Detect which cell encompasses the target text, then output its (x, y) center coordinate. 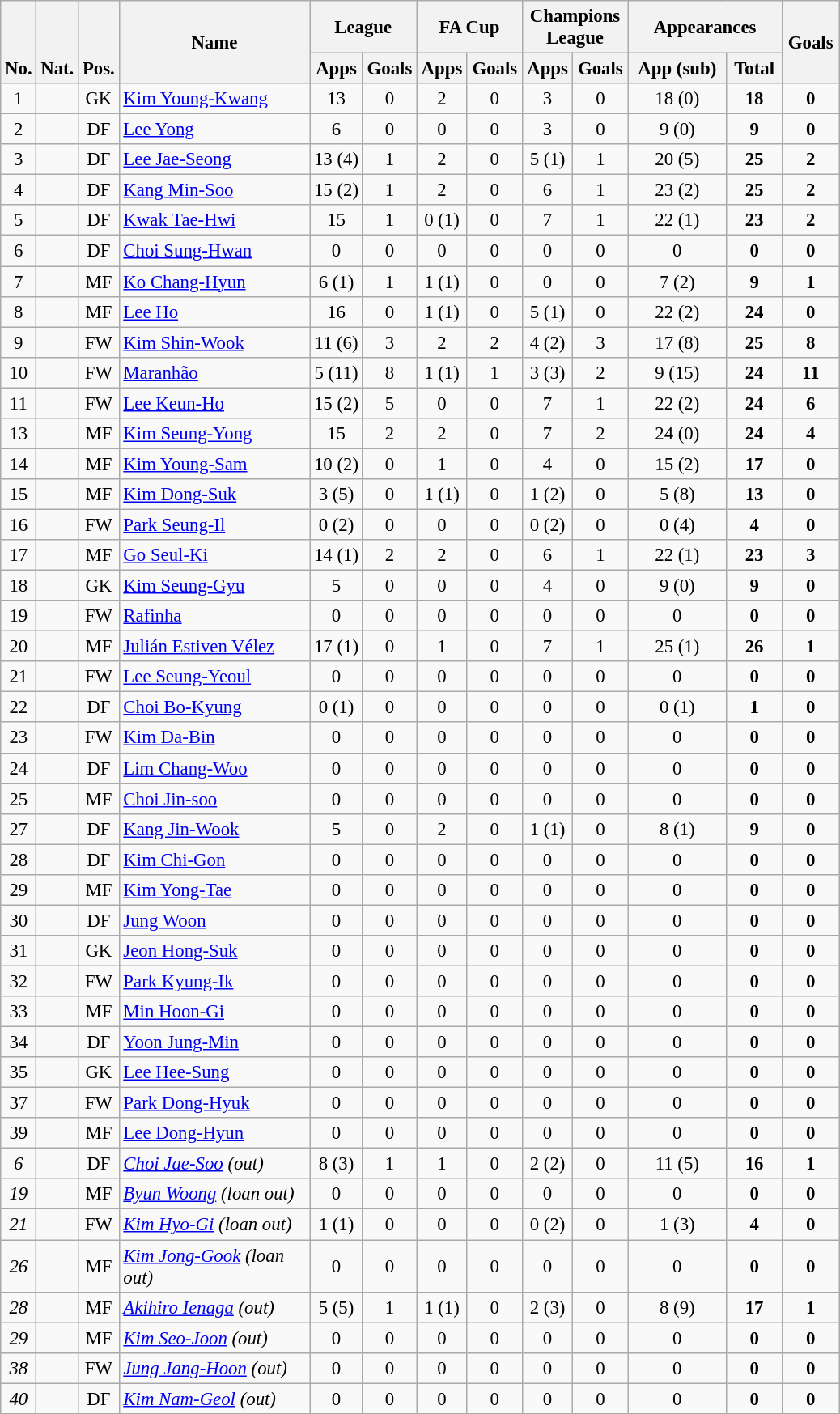
Kang Jin-Wook (214, 829)
Lee Keun-Ho (214, 403)
Park Dong-Hyuk (214, 1103)
5 (5) (337, 1307)
1 (2) (547, 495)
9 (15) (677, 372)
17 (8) (677, 342)
34 (19, 1042)
Lee Seung-Yeoul (214, 677)
10 (2) (337, 464)
27 (19, 829)
Kim Seo-Joon (out) (214, 1338)
Lee Dong-Hyun (214, 1133)
10 (19, 372)
14 (1) (337, 555)
Maranhão (214, 372)
FA Cup (469, 28)
Choi Bo-Kyung (214, 707)
Lee Jae-Seong (214, 159)
0 (4) (677, 524)
Kim Dong-Suk (214, 495)
31 (19, 951)
Jung Woon (214, 920)
Total (754, 69)
6 (1) (337, 282)
Kang Min-Soo (214, 190)
8 (1) (677, 829)
33 (19, 1012)
2 (2) (547, 1164)
18 (0) (677, 99)
Lee Yong (214, 130)
20 (5) (677, 159)
13 (4) (337, 159)
8 (9) (677, 1307)
Lee Ho (214, 312)
38 (19, 1368)
11 (6) (337, 342)
Kim Nam-Geol (out) (214, 1399)
14 (19, 464)
Kim Jong-Gook (loan out) (214, 1266)
Park Seung-Il (214, 524)
5 (11) (337, 372)
Ko Chang-Hyun (214, 282)
No. (19, 42)
40 (19, 1399)
Rafinha (214, 616)
39 (19, 1133)
22 (19, 707)
25 (1) (677, 647)
Kim Hyo-Gi (loan out) (214, 1225)
Jung Jang-Hoon (out) (214, 1368)
Go Seul-Ki (214, 555)
Choi Sung-Hwan (214, 251)
4 (2) (547, 342)
Yoon Jung-Min (214, 1042)
Choi Jin-soo (214, 799)
Kim Shin-Wook (214, 342)
11 (5) (677, 1164)
Jeon Hong-Suk (214, 951)
Choi Jae-Soo (out) (214, 1164)
Kim Yong-Tae (214, 890)
Min Hoon-Gi (214, 1012)
App (sub) (677, 69)
5 (8) (677, 495)
23 (2) (677, 190)
Kim Chi-Gon (214, 860)
3 (5) (337, 495)
Champions League (575, 28)
Pos. (99, 42)
Kwak Tae-Hwi (214, 221)
Park Kyung-Ik (214, 981)
1 (3) (677, 1225)
Lim Chang-Woo (214, 768)
Kim Seung-Gyu (214, 586)
Appearances (706, 28)
Kim Young-Sam (214, 464)
30 (19, 920)
League (363, 28)
35 (19, 1072)
Byun Woong (loan out) (214, 1194)
7 (2) (677, 282)
20 (19, 647)
3 (3) (547, 372)
Julián Estiven Vélez (214, 647)
Nat. (57, 42)
Name (214, 42)
8 (3) (337, 1164)
Akihiro Ienaga (out) (214, 1307)
37 (19, 1103)
24 (0) (677, 434)
2 (3) (547, 1307)
Lee Hee-Sung (214, 1072)
17 (1) (337, 647)
Kim Da-Bin (214, 738)
32 (19, 981)
Kim Young-Kwang (214, 99)
Kim Seung-Yong (214, 434)
